Determine the [x, y] coordinate at the center of the cell enclosing the given text.  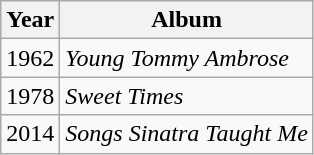
Album [187, 20]
Young Tommy Ambrose [187, 58]
1962 [30, 58]
1978 [30, 96]
Songs Sinatra Taught Me [187, 134]
2014 [30, 134]
Sweet Times [187, 96]
Year [30, 20]
